Extract the (x, y) coordinate from the center of the cell holding the provided text.  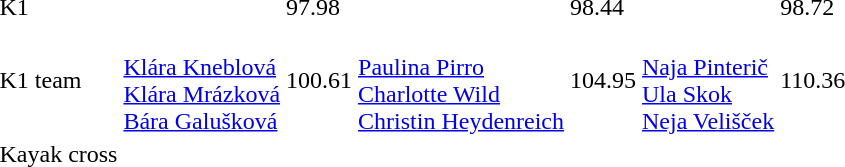
Paulina PirroCharlotte WildChristin Heydenreich (462, 80)
Naja PinteričUla SkokNeja Velišček (708, 80)
104.95 (602, 80)
100.61 (320, 80)
Klára KneblováKlára MrázkováBára Galušková (202, 80)
